Pinpoint the cell where the given text exists, returning its [x, y] midpoint coordinate. 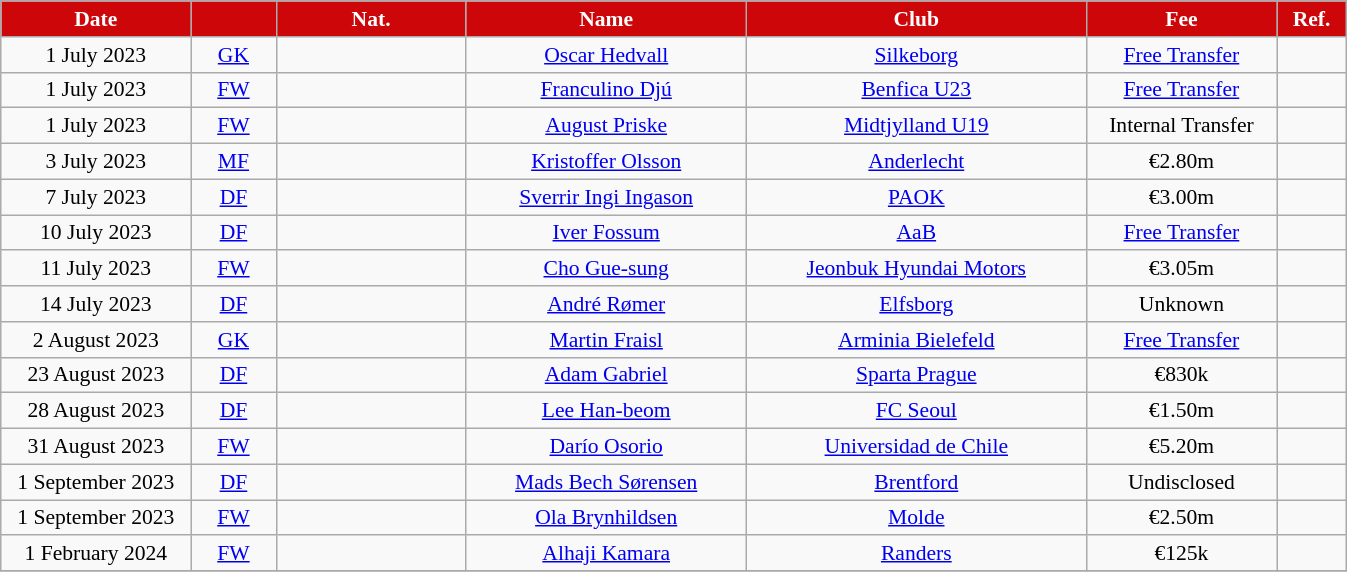
Ola Brynhildsen [606, 518]
Alhaji Kamara [606, 554]
Lee Han-beom [606, 411]
28 August 2023 [96, 411]
Arminia Bielefeld [916, 340]
AaB [916, 233]
Kristoffer Olsson [606, 162]
FC Seoul [916, 411]
Club [916, 19]
Ref. [1311, 19]
€5.20m [1181, 447]
Darío Osorio [606, 447]
€2.50m [1181, 518]
3 July 2023 [96, 162]
Adam Gabriel [606, 375]
23 August 2023 [96, 375]
August Priske [606, 126]
Nat. [371, 19]
Molde [916, 518]
Randers [916, 554]
Silkeborg [916, 55]
€3.00m [1181, 197]
31 August 2023 [96, 447]
Brentford [916, 482]
Fee [1181, 19]
Internal Transfer [1181, 126]
Oscar Hedvall [606, 55]
Anderlecht [916, 162]
€2.80m [1181, 162]
Cho Gue-sung [606, 269]
10 July 2023 [96, 233]
Franculino Djú [606, 90]
1 February 2024 [96, 554]
Sparta Prague [916, 375]
11 July 2023 [96, 269]
Martin Fraisl [606, 340]
André Rømer [606, 304]
€830k [1181, 375]
Undisclosed [1181, 482]
Benfica U23 [916, 90]
Jeonbuk Hyundai Motors [916, 269]
Iver Fossum [606, 233]
PAOK [916, 197]
7 July 2023 [96, 197]
€3.05m [1181, 269]
Unknown [1181, 304]
MF [234, 162]
Mads Bech Sørensen [606, 482]
Universidad de Chile [916, 447]
14 July 2023 [96, 304]
Name [606, 19]
€1.50m [1181, 411]
Date [96, 19]
€125k [1181, 554]
Sverrir Ingi Ingason [606, 197]
2 August 2023 [96, 340]
Midtjylland U19 [916, 126]
Elfsborg [916, 304]
